Output the [x, y] coordinate of the center of the cell containing the given text.  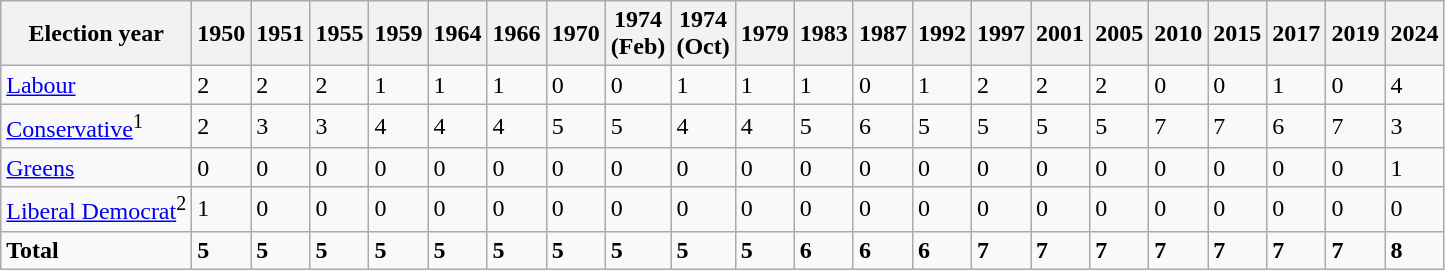
2019 [1356, 34]
1970 [576, 34]
2010 [1178, 34]
Total [96, 250]
1955 [340, 34]
1983 [824, 34]
1974(Feb) [638, 34]
Liberal Democrat2 [96, 208]
Conservative1 [96, 126]
1966 [516, 34]
Election year [96, 34]
1997 [1002, 34]
8 [1414, 250]
Greens [96, 167]
1951 [280, 34]
2015 [1238, 34]
Labour [96, 85]
1974(Oct) [703, 34]
1959 [398, 34]
1950 [222, 34]
1992 [942, 34]
1987 [882, 34]
2005 [1120, 34]
1964 [458, 34]
2024 [1414, 34]
2001 [1060, 34]
2017 [1296, 34]
1979 [764, 34]
